Scan for the cell matching the given text and deliver its [x, y] coordinate at center. 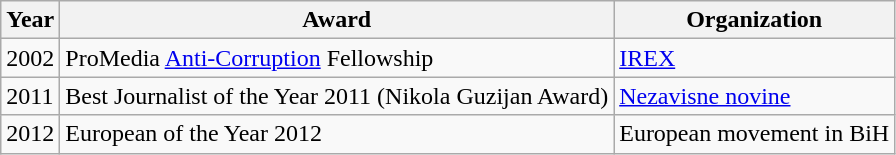
European movement in BiH [754, 134]
Nezavisne novine [754, 96]
2002 [30, 58]
European of the Year 2012 [337, 134]
ProMedia Anti-Corruption Fellowship [337, 58]
IREX [754, 58]
Year [30, 20]
Award [337, 20]
2012 [30, 134]
Organization [754, 20]
2011 [30, 96]
Best Journalist of the Year 2011 (Nikola Guzijan Award) [337, 96]
